Pinpoint the cell where the given text exists, returning its (X, Y) midpoint coordinate. 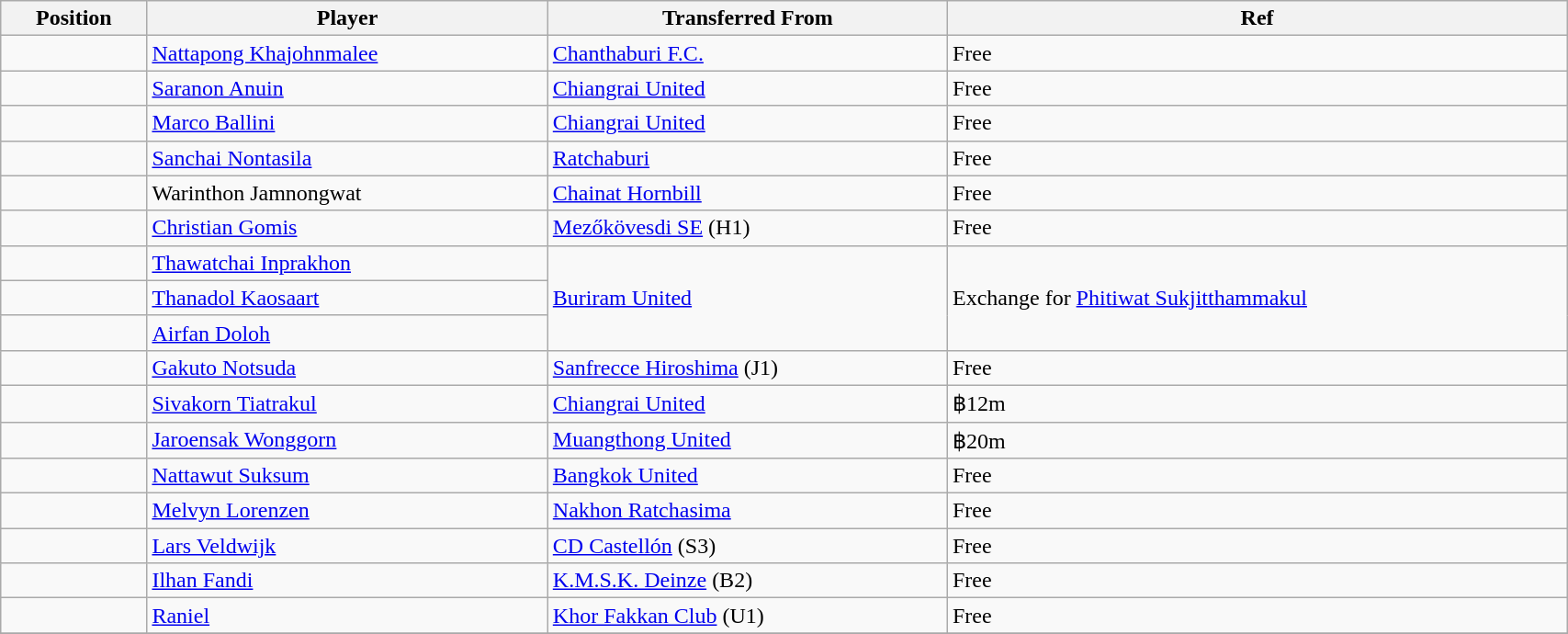
฿12m (1257, 403)
Lars Veldwijk (347, 546)
Muangthong United (748, 440)
Christian Gomis (347, 228)
Ref (1257, 18)
Warinthon Jamnongwat (347, 193)
Sanfrecce Hiroshima (J1) (748, 368)
CD Castellón (S3) (748, 546)
Melvyn Lorenzen (347, 511)
Chainat Hornbill (748, 193)
Thawatchai Inprakhon (347, 263)
Sanchai Nontasila (347, 158)
Khor Fakkan Club (U1) (748, 616)
Transferred From (748, 18)
Bangkok United (748, 476)
Buriram United (748, 298)
Ratchaburi (748, 158)
Airfan Doloh (347, 333)
Player (347, 18)
Raniel (347, 616)
Marco Ballini (347, 123)
฿20m (1257, 440)
Exchange for Phitiwat Sukjitthammakul (1257, 298)
Saranon Anuin (347, 88)
Nakhon Ratchasima (748, 511)
Position (73, 18)
Nattapong Khajohnmalee (347, 53)
Gakuto Notsuda (347, 368)
Ilhan Fandi (347, 581)
Nattawut Suksum (347, 476)
Chanthaburi F.C. (748, 53)
Thanadol Kaosaart (347, 298)
K.M.S.K. Deinze (B2) (748, 581)
Jaroensak Wonggorn (347, 440)
Sivakorn Tiatrakul (347, 403)
Mezőkövesdi SE (H1) (748, 228)
